Scan for the cell matching the given text and deliver its [x, y] coordinate at center. 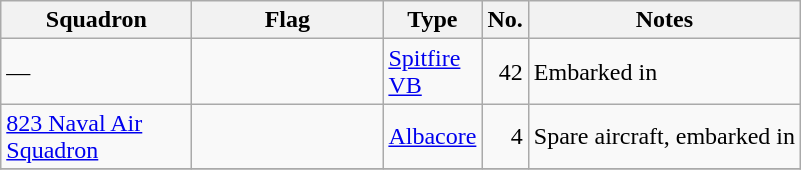
4 [505, 136]
— [96, 72]
Squadron [96, 20]
No. [505, 20]
Flag [288, 20]
Type [432, 20]
Spitfire VB [432, 72]
Embarked in [664, 72]
Spare aircraft, embarked in [664, 136]
823 Naval Air Squadron [96, 136]
42 [505, 72]
Notes [664, 20]
Albacore [432, 136]
